For the text-containing cell, return its midpoint in [X, Y] coordinate format. 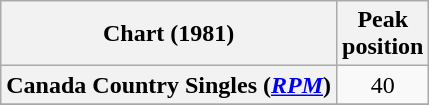
Canada Country Singles (RPM) [169, 85]
Chart (1981) [169, 34]
40 [383, 85]
Peak position [383, 34]
